Provide the (X, Y) coordinate of the cell's center where the given text is located.  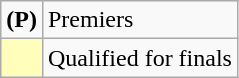
Premiers (140, 20)
Qualified for finals (140, 58)
(P) (22, 20)
